Provide the (x, y) coordinate of the cell's center where the given text is located.  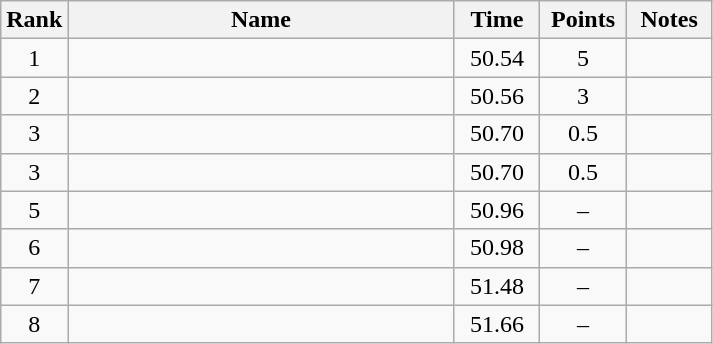
Rank (34, 20)
Notes (669, 20)
50.54 (497, 58)
1 (34, 58)
7 (34, 286)
2 (34, 96)
8 (34, 324)
51.66 (497, 324)
6 (34, 248)
Points (583, 20)
50.96 (497, 210)
50.56 (497, 96)
Name (261, 20)
50.98 (497, 248)
Time (497, 20)
51.48 (497, 286)
